Return the (x, y) coordinate for the center point of the cell that contains the specified text.  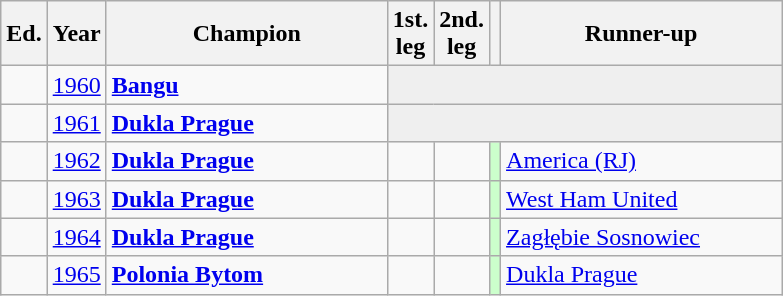
1960 (76, 85)
Ed. (24, 34)
1964 (76, 237)
1st.leg (410, 34)
Runner-up (642, 34)
1962 (76, 161)
America (RJ) (642, 161)
Polonia Bytom (246, 275)
2nd.leg (462, 34)
Champion (246, 34)
Bangu (246, 85)
Year (76, 34)
1961 (76, 123)
1963 (76, 199)
West Ham United (642, 199)
Zagłębie Sosnowiec (642, 237)
1965 (76, 275)
